Detect which cell encompasses the target text, then output its (X, Y) center coordinate. 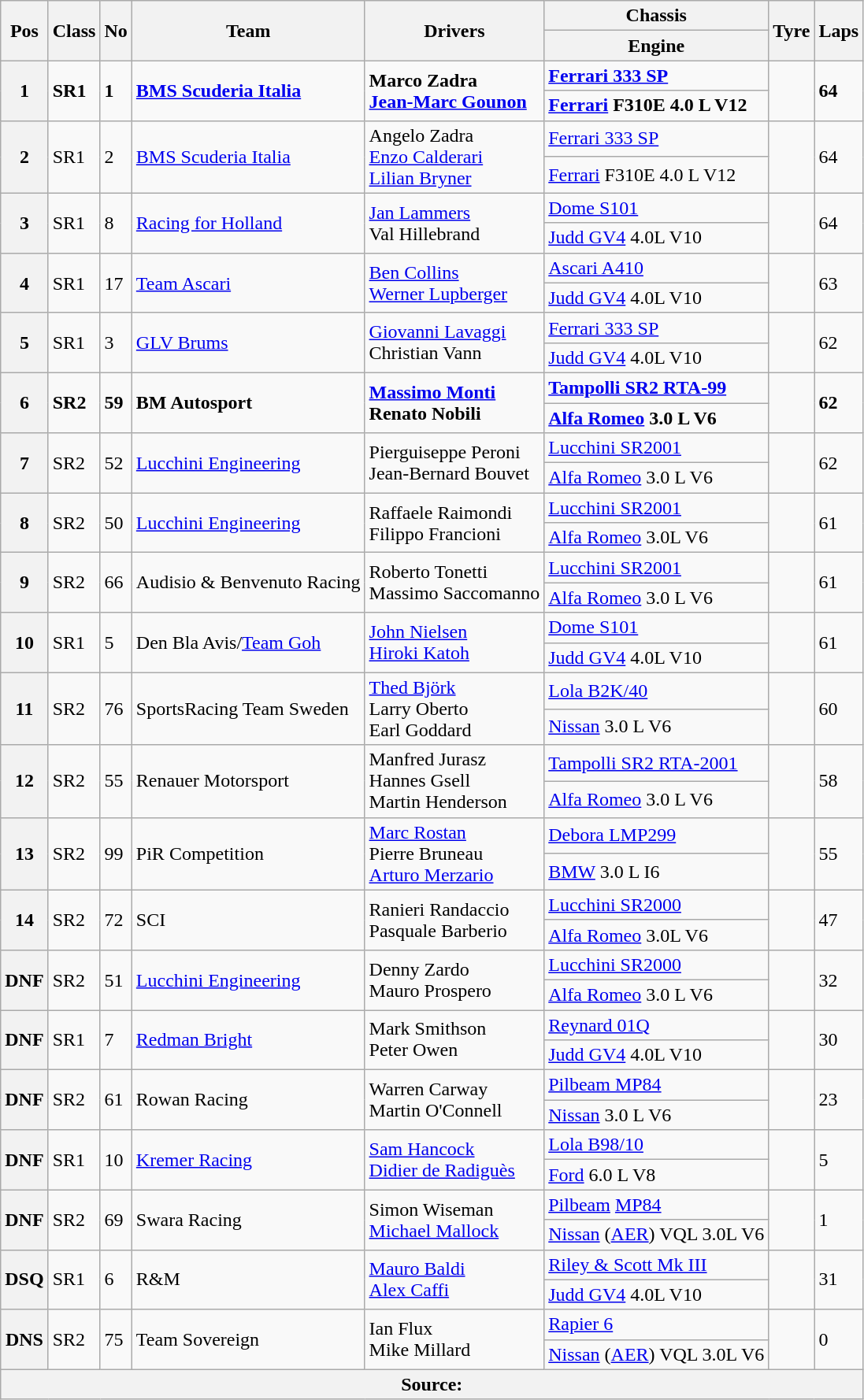
Rowan Racing (248, 1100)
Raffaele Raimondi Filippo Francioni (454, 523)
59 (116, 402)
Pierguiseppe Peroni Jean-Bernard Bouvet (454, 463)
Warren Carway Martin O'Connell (454, 1100)
23 (839, 1100)
66 (116, 583)
0 (839, 1339)
50 (116, 523)
Manfred Jurasz Hannes Gsell Martin Henderson (454, 781)
Swara Racing (248, 1220)
47 (839, 920)
32 (839, 980)
Renauer Motorsport (248, 781)
Audisio & Benvenuto Racing (248, 583)
Tampolli SR2 RTA-99 (657, 387)
Chassis (657, 16)
31 (839, 1280)
99 (116, 854)
12 (24, 781)
BM Autosport (248, 402)
63 (839, 283)
Marco Zadra Jean-Marc Gounon (454, 91)
Team (248, 31)
14 (24, 920)
Roberto Tonetti Massimo Saccomanno (454, 583)
Ian Flux Mike Millard (454, 1339)
Angelo Zadra Enzo Calderari Lilian Bryner (454, 157)
Marc Rostan Pierre Bruneau Arturo Merzario (454, 854)
Ford 6.0 L V8 (657, 1175)
BMW 3.0 L I6 (657, 872)
Sam Hancock Didier de Radiguès (454, 1160)
PiR Competition (248, 854)
58 (839, 781)
72 (116, 920)
11 (24, 709)
52 (116, 463)
DSQ (24, 1280)
76 (116, 709)
Pos (24, 31)
17 (116, 283)
Team Sovereign (248, 1339)
Debora LMP299 (657, 835)
Lola B98/10 (657, 1145)
4 (24, 283)
Massimo Monti Renato Nobili (454, 402)
SportsRacing Team Sweden (248, 709)
Tyre (792, 31)
Ascari A410 (657, 268)
Jan Lammers Val Hillebrand (454, 223)
Class (74, 31)
Laps (839, 31)
69 (116, 1220)
Lola B2K/40 (657, 691)
Source: (432, 1384)
75 (116, 1339)
Tampolli SR2 RTA-2001 (657, 763)
Rapier 6 (657, 1324)
Redman Bright (248, 1039)
GLV Brums (248, 343)
Mark Smithson Peter Owen (454, 1039)
51 (116, 980)
No (116, 31)
Kremer Racing (248, 1160)
Mauro Baldi Alex Caffi (454, 1280)
Ben Collins Werner Lupberger (454, 283)
30 (839, 1039)
Team Ascari (248, 283)
9 (24, 583)
Ranieri Randaccio Pasquale Barberio (454, 920)
Giovanni Lavaggi Christian Vann (454, 343)
Denny Zardo Mauro Prospero (454, 980)
13 (24, 854)
Racing for Holland (248, 223)
John Nielsen Hiroki Katoh (454, 643)
Simon Wiseman Michael Mallock (454, 1220)
DNS (24, 1339)
Thed Björk Larry Oberto Earl Goddard (454, 709)
Engine (657, 46)
R&M (248, 1280)
Den Bla Avis/Team Goh (248, 643)
Riley & Scott Mk III (657, 1265)
Reynard 01Q (657, 1024)
60 (839, 709)
SCI (248, 920)
Drivers (454, 31)
